For the text-containing cell, return its midpoint in (x, y) coordinate format. 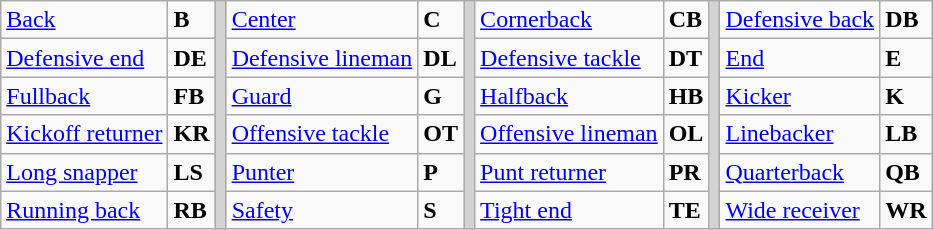
Defensive end (84, 58)
End (800, 58)
OT (441, 134)
QB (906, 172)
Guard (322, 96)
WR (906, 210)
DB (906, 20)
Fullback (84, 96)
Kicker (800, 96)
Center (322, 20)
Cornerback (570, 20)
OL (686, 134)
S (441, 210)
TE (686, 210)
P (441, 172)
CB (686, 20)
Long snapper (84, 172)
C (441, 20)
Tight end (570, 210)
G (441, 96)
DT (686, 58)
Back (84, 20)
KR (192, 134)
B (192, 20)
Linebacker (800, 134)
Offensive tackle (322, 134)
Safety (322, 210)
LS (192, 172)
DL (441, 58)
Halfback (570, 96)
Offensive lineman (570, 134)
Quarterback (800, 172)
HB (686, 96)
DE (192, 58)
PR (686, 172)
Kickoff returner (84, 134)
LB (906, 134)
Defensive tackle (570, 58)
Running back (84, 210)
Defensive back (800, 20)
Defensive lineman (322, 58)
FB (192, 96)
K (906, 96)
Punt returner (570, 172)
RB (192, 210)
E (906, 58)
Wide receiver (800, 210)
Punter (322, 172)
